Scan for the cell matching the given text and deliver its (X, Y) coordinate at center. 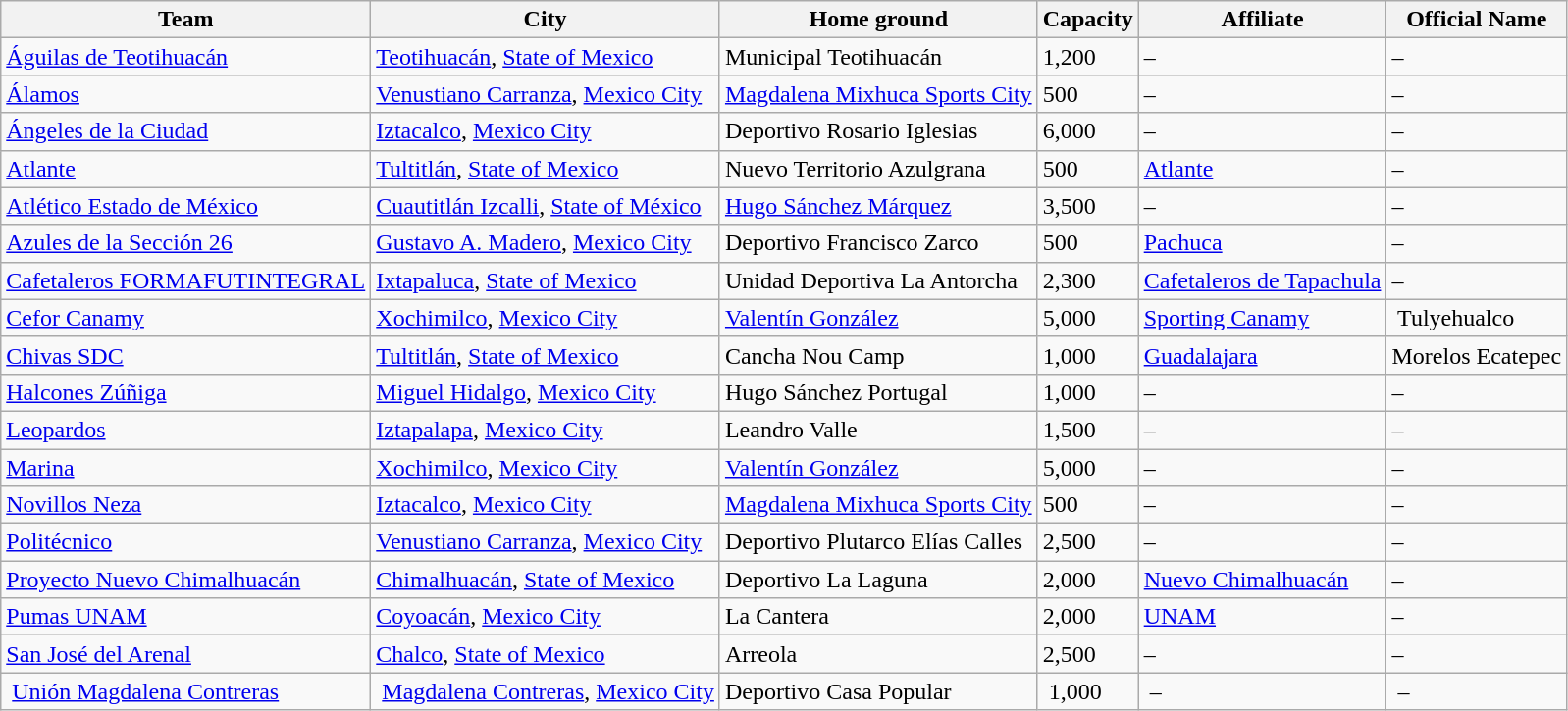
Ixtapaluca, State of Mexico (546, 280)
Morelos Ecatepec (1477, 355)
Álamos (186, 94)
San José del Arenal (186, 654)
Unidad Deportiva La Antorcha (878, 280)
Official Name (1477, 20)
Novillos Neza (186, 505)
Leandro Valle (878, 430)
Sporting Canamy (1262, 318)
Guadalajara (1262, 355)
Coyoacán, Mexico City (546, 617)
Hugo Sánchez Portugal (878, 392)
Hugo Sánchez Márquez (878, 206)
1,200 (1087, 57)
Gustavo A. Madero, Mexico City (546, 243)
Atlético Estado de México (186, 206)
Deportivo Francisco Zarco (878, 243)
Politécnico (186, 542)
Ángeles de la Ciudad (186, 131)
Magdalena Contreras, Mexico City (546, 691)
Team (186, 20)
Chimalhuacán, State of Mexico (546, 580)
Leopardos (186, 430)
Cafetaleros FORMAFUTINTEGRAL (186, 280)
Chalco, State of Mexico (546, 654)
Arreola (878, 654)
Unión Magdalena Contreras (186, 691)
Miguel Hidalgo, Mexico City (546, 392)
Tulyehualco (1477, 318)
Pumas UNAM (186, 617)
6,000 (1087, 131)
Nuevo Territorio Azulgrana (878, 169)
Proyecto Nuevo Chimalhuacán (186, 580)
Cafetaleros de Tapachula (1262, 280)
City (546, 20)
La Cantera (878, 617)
Municipal Teotihuacán (878, 57)
Iztapalapa, Mexico City (546, 430)
2,300 (1087, 280)
Cuautitlán Izcalli, State of México (546, 206)
Deportivo Plutarco Elías Calles (878, 542)
Capacity (1087, 20)
UNAM (1262, 617)
Marina (186, 468)
1,500 (1087, 430)
Pachuca (1262, 243)
Teotihuacán, State of Mexico (546, 57)
Affiliate (1262, 20)
Halcones Zúñiga (186, 392)
3,500 (1087, 206)
Águilas de Teotihuacán (186, 57)
Cancha Nou Camp (878, 355)
Nuevo Chimalhuacán (1262, 580)
Cefor Canamy (186, 318)
Deportivo La Laguna (878, 580)
Chivas SDC (186, 355)
Azules de la Sección 26 (186, 243)
Deportivo Casa Popular (878, 691)
Home ground (878, 20)
Deportivo Rosario Iglesias (878, 131)
